Detect which cell encompasses the target text, then output its (X, Y) center coordinate. 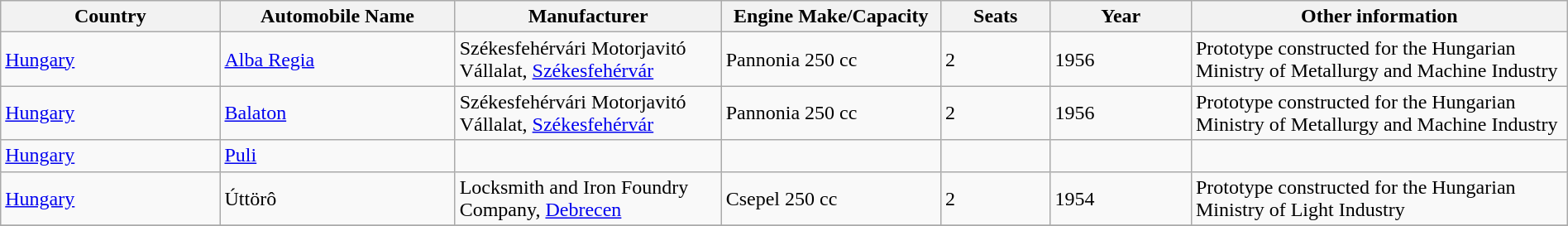
Manufacturer (588, 17)
1954 (1121, 199)
Prototype constructed for the Hungarian Ministry of Light Industry (1379, 199)
Seats (996, 17)
Puli (337, 156)
Csepel 250 cc (830, 199)
Locksmith and Iron Foundry Company, Debrecen (588, 199)
Country (111, 17)
Other information (1379, 17)
Year (1121, 17)
Alba Regia (337, 60)
Úttörô (337, 199)
Automobile Name (337, 17)
Engine Make/Capacity (830, 17)
Balaton (337, 113)
